Search for the cell housing the specified text and yield its (X, Y) center coordinate. 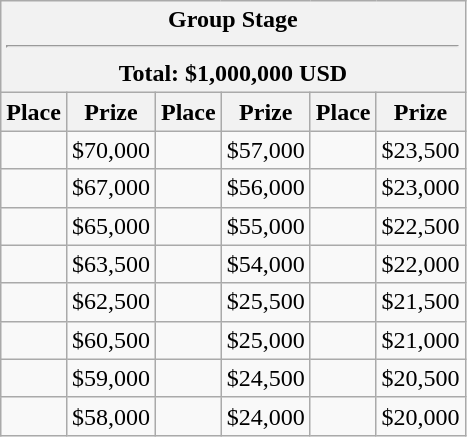
$58,000 (110, 416)
$23,500 (420, 150)
$20,500 (420, 378)
$25,000 (266, 340)
$24,500 (266, 378)
$59,000 (110, 378)
$22,000 (420, 264)
$70,000 (110, 150)
$56,000 (266, 188)
$65,000 (110, 226)
$22,500 (420, 226)
$21,000 (420, 340)
$60,500 (110, 340)
$24,000 (266, 416)
$55,000 (266, 226)
$21,500 (420, 302)
$62,500 (110, 302)
$57,000 (266, 150)
Group StageTotal: $1,000,000 USD (233, 47)
$25,500 (266, 302)
$20,000 (420, 416)
$54,000 (266, 264)
$67,000 (110, 188)
$23,000 (420, 188)
$63,500 (110, 264)
